Detect which cell encompasses the target text, then output its (x, y) center coordinate. 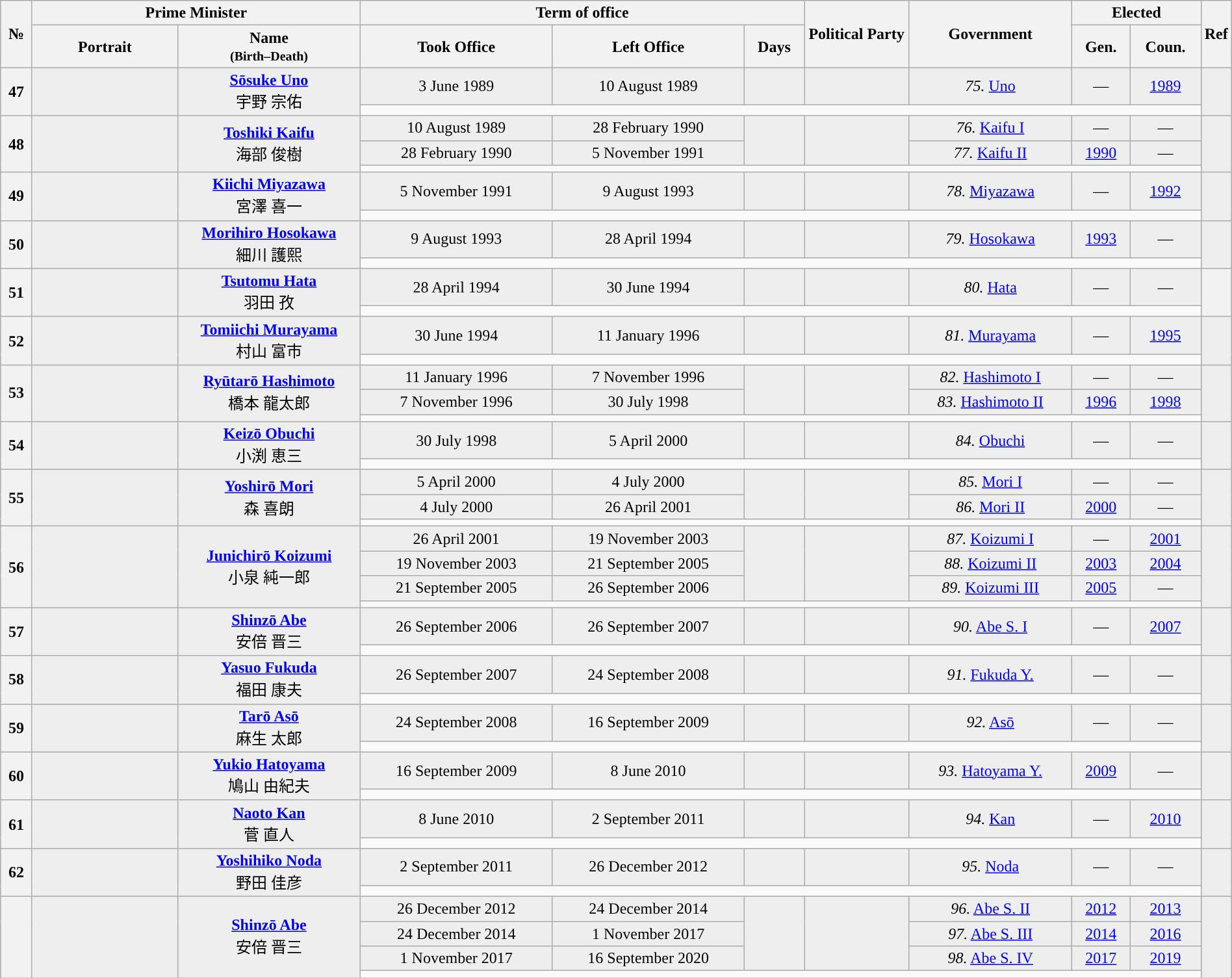
16 September 2020 (648, 959)
76. Kaifu I (990, 128)
83. Hashimoto II (990, 402)
54 (17, 446)
Yasuo Fukuda福田 康夫 (269, 680)
62 (17, 872)
1989 (1166, 86)
2003 (1101, 563)
2019 (1166, 959)
88. Koizumi II (990, 563)
Ryūtarō Hashimoto橋本 龍太郎 (269, 392)
80. Hata (990, 287)
75. Uno (990, 86)
Junichirō Koizumi小泉 純一郎 (269, 567)
48 (17, 144)
Yoshihiko Noda野田 佳彦 (269, 872)
94. Kan (990, 819)
2017 (1101, 959)
Portrait (105, 47)
59 (17, 728)
86. Mori II (990, 507)
1995 (1166, 335)
2013 (1166, 908)
47 (17, 92)
52 (17, 341)
1996 (1101, 402)
84. Obuchi (990, 441)
77. Kaifu II (990, 153)
Gen. (1101, 47)
2014 (1101, 934)
Days (774, 47)
1993 (1101, 239)
Naoto Kan菅 直人 (269, 824)
96. Abe S. II (990, 908)
Elected (1137, 13)
79. Hosokawa (990, 239)
55 (17, 498)
2010 (1166, 819)
56 (17, 567)
Yoshirō Mori森 喜朗 (269, 498)
89. Koizumi III (990, 588)
51 (17, 292)
Sōsuke Uno宇野 宗佑 (269, 92)
53 (17, 392)
Took Office (456, 47)
2000 (1101, 507)
Toshiki Kaifu海部 俊樹 (269, 144)
Tomiichi Murayama村山 富市 (269, 341)
1992 (1166, 191)
Tsutomu Hata羽田 孜 (269, 292)
Keizō Obuchi小渕 恵三 (269, 446)
91. Fukuda Y. (990, 675)
92. Asō (990, 723)
2016 (1166, 934)
85. Mori I (990, 482)
Coun. (1166, 47)
2005 (1101, 588)
3 June 1989 (456, 86)
Government (990, 34)
2007 (1166, 626)
78. Miyazawa (990, 191)
93. Hatoyama Y. (990, 771)
1998 (1166, 402)
Political Party (856, 34)
№ (17, 34)
Name(Birth–Death) (269, 47)
61 (17, 824)
2009 (1101, 771)
95. Noda (990, 867)
57 (17, 632)
90. Abe S. I (990, 626)
Yukio Hatoyama鳩山 由紀夫 (269, 776)
81. Murayama (990, 335)
1990 (1101, 153)
58 (17, 680)
Morihiro Hosokawa細川 護熙 (269, 244)
Kiichi Miyazawa宮澤 喜一 (269, 196)
82. Hashimoto I (990, 377)
87. Koizumi I (990, 539)
2001 (1166, 539)
60 (17, 776)
98. Abe S. IV (990, 959)
Ref (1216, 34)
50 (17, 244)
Prime Minister (196, 13)
2012 (1101, 908)
97. Abe S. III (990, 934)
49 (17, 196)
2004 (1166, 563)
Tarō Asō麻生 太郎 (269, 728)
Term of office (582, 13)
Left Office (648, 47)
